Find where the given text appears and provide that cell's center as [X, Y] coordinate. 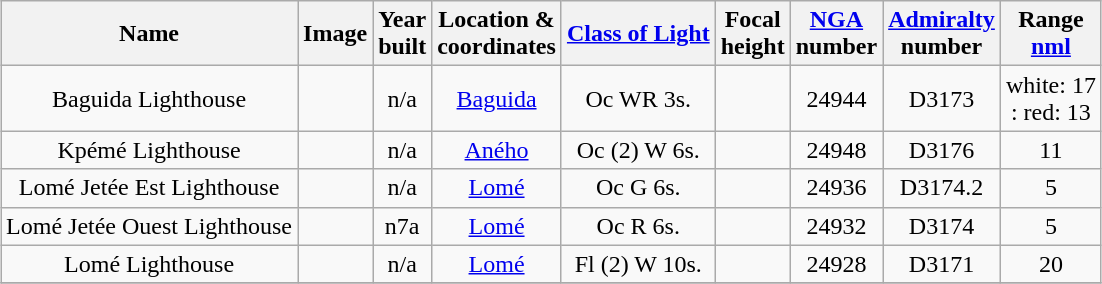
24936 [836, 188]
Class of Light [638, 34]
D3174.2 [942, 188]
Lomé Lighthouse [150, 264]
Baguida [497, 98]
Oc WR 3s. [638, 98]
D3174 [942, 226]
Baguida Lighthouse [150, 98]
Admiraltynumber [942, 34]
11 [1050, 150]
Location & coordinates [497, 34]
Focalheight [752, 34]
Yearbuilt [402, 34]
D3176 [942, 150]
20 [1050, 264]
Image [336, 34]
24948 [836, 150]
Oc G 6s. [638, 188]
Oc R 6s. [638, 226]
Name [150, 34]
Oc (2) W 6s. [638, 150]
24928 [836, 264]
Aného [497, 150]
Lomé Jetée Est Lighthouse [150, 188]
Fl (2) W 10s. [638, 264]
24944 [836, 98]
Rangenml [1050, 34]
Lomé Jetée Ouest Lighthouse [150, 226]
24932 [836, 226]
n7a [402, 226]
white: 17: red: 13 [1050, 98]
NGAnumber [836, 34]
D3173 [942, 98]
Kpémé Lighthouse [150, 150]
D3171 [942, 264]
